For the text-containing cell, return its midpoint in [x, y] coordinate format. 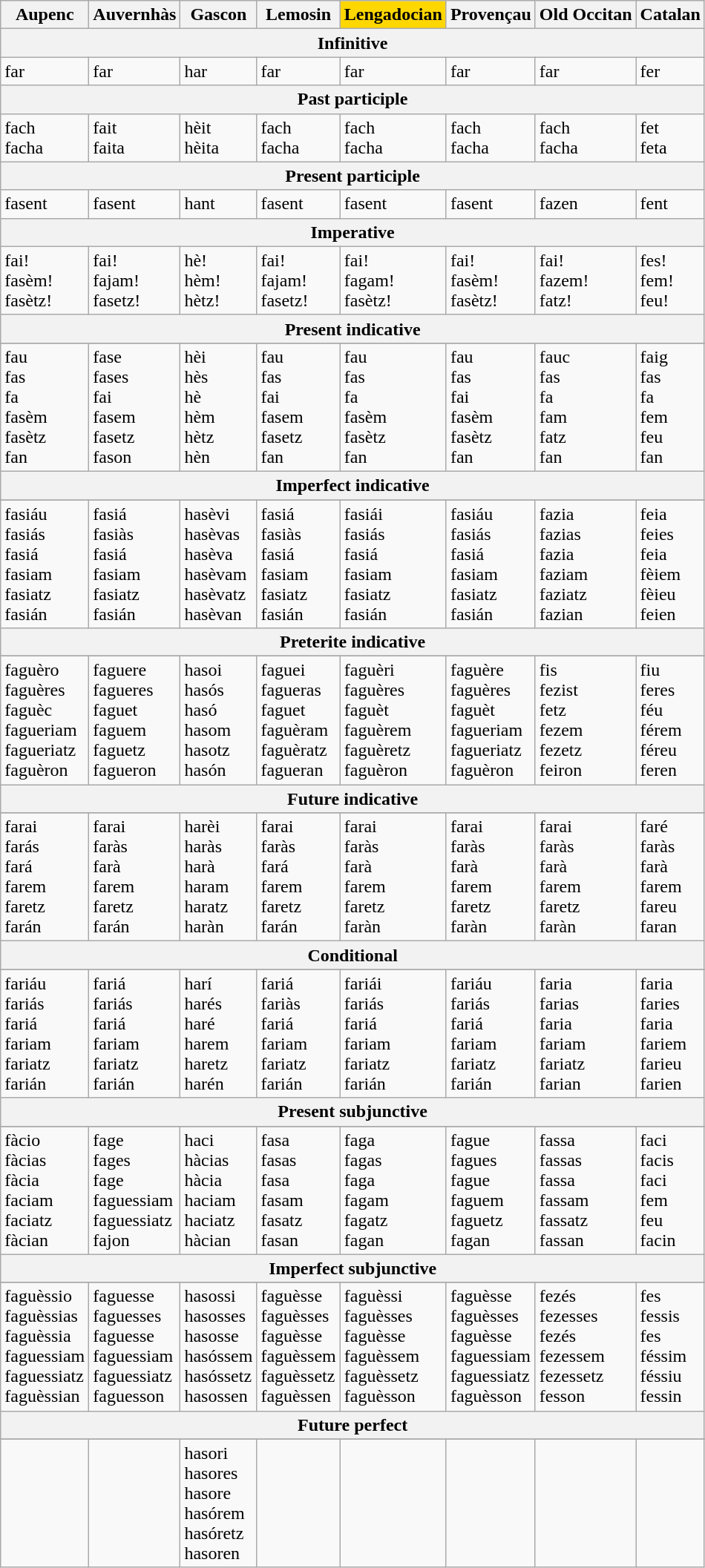
Old Occitan [586, 15]
fariái fariás fariá fariam fariatz farián [393, 1034]
faguei fagueras faguet faguèram faguèratz fagueran [298, 721]
har [218, 71]
Present subjunctive [353, 1112]
Conditional [353, 955]
Auvernhàs [135, 15]
Infinitive [353, 43]
fer [670, 71]
faga fagas faga fagam fagatz fagan [393, 1190]
Future indicative [353, 799]
Aupenc [45, 15]
fazia fazias fazia faziam faziatz fazian [586, 564]
fai! fazem! fatz! [586, 280]
hèit hèita [218, 138]
fasiái fasiás fasiá fasiam fasiatz fasián [393, 564]
Present participle [353, 176]
fariafariesfariafariemfarieufarien [670, 1034]
fait faita [135, 138]
faguèsse faguèsses faguèsse faguessiam faguessiatz faguèsson [491, 1347]
harí harés haré harem haretz harén [218, 1034]
fai! fagam! fasètz! [393, 280]
fariá fariàs fariá fariam fariatz farián [298, 1034]
faguèssio faguèssias faguèssia faguessiam faguessiatz faguèssian [45, 1347]
faguèri faguères faguèt faguèrem faguèretz faguèron [393, 721]
Imperative [353, 232]
fase fases fai fasem fasetz fason [135, 406]
hasoi hasós hasó hasom hasotz hasón [218, 721]
fague fagues fague faguem faguetz fagan [491, 1190]
hasori hasores hasore hasórem hasóretz hasoren [218, 1503]
faguèssi faguèsses faguèsse faguèssem faguèssetz faguèsson [393, 1347]
Imperfect indicative [353, 485]
fesfessisfesféssimféssiufessin [670, 1347]
fezés fezesses fezés fezessem fezessetz fesson [586, 1347]
faria farias faria fariam fariatz farian [586, 1034]
faguère faguères faguèt fagueriam fagueriatz faguèron [491, 721]
faguèro faguères faguèc fagueriam fagueriatz faguèron [45, 721]
fent [670, 204]
facifacisfacifemfeufacin [670, 1190]
faguèsse faguèsses faguèsse faguèssem faguèssetz faguèssen [298, 1347]
feiafeiesfeiafèiemfèieufeien [670, 564]
Past participle [353, 99]
fau fas fai fasem fasetz fan [298, 406]
fariá fariás fariá fariam fariatz farián [135, 1034]
Imperfect subjunctive [353, 1268]
farai farás fará farem faretz farán [45, 877]
fage fages fage faguessiam faguessiatz fajon [135, 1190]
fasa fasas fasa fasam fasatz fasan [298, 1190]
fàcio fàcias fàcia faciam faciatz fàcian [45, 1190]
Preterite indicative [353, 642]
fes!fem!feu! [670, 280]
faguesse faguesses faguesse faguessiam faguessiatz faguesson [135, 1347]
hèi hès hè hèm hètz hèn [218, 406]
faguere fagueres faguet faguem faguetz fagueron [135, 721]
fetfeta [670, 138]
hant [218, 204]
fazen [586, 204]
hasèvi hasèvas hasèva hasèvam hasèvatz hasèvan [218, 564]
farai faràs fará farem faretz farán [298, 877]
farai faràs farà farem faretz farán [135, 877]
fauc fas fa fam fatz fan [586, 406]
haci hàcias hàcia haciam haciatz hàcian [218, 1190]
Gascon [218, 15]
faréfaràsfaràfaremfareufaran [670, 877]
harèi haràs harà haram haratz haràn [218, 877]
Lengadocian [393, 15]
faigfasfafemfeufan [670, 406]
Provençau [491, 15]
hasossi hasosses hasosse hasóssem hasóssetz hasossen [218, 1347]
fis fezist fetz fezem fezetz feiron [586, 721]
fiuferesféuféremféreuferen [670, 721]
Lemosin [298, 15]
fau fas fai fasèm fasètz fan [491, 406]
Future perfect [353, 1425]
fassa fassas fassa fassam fassatz fassan [586, 1190]
Present indicative [353, 329]
Catalan [670, 15]
hè! hèm! hètz! [218, 280]
